Return the [X, Y] coordinate for the center point of the cell that contains the specified text.  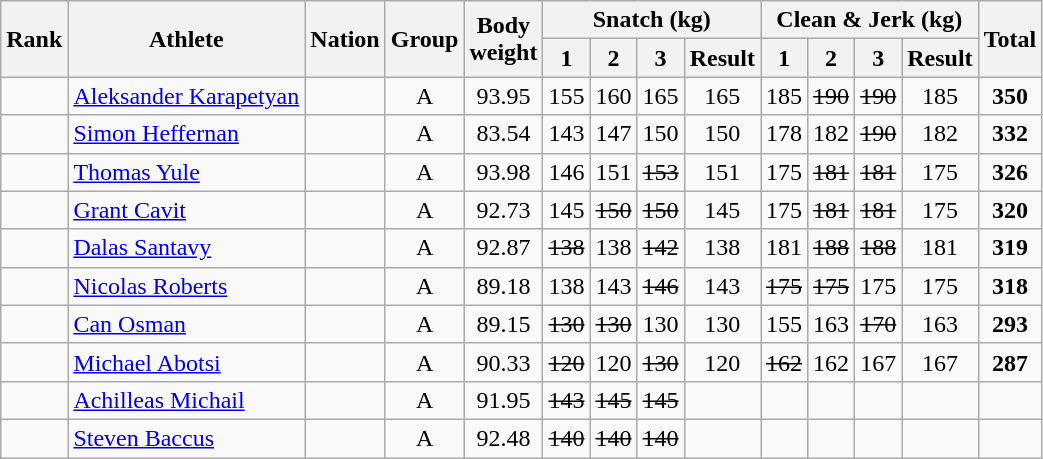
170 [878, 324]
Clean & Jerk (kg) [870, 20]
Dalas Santavy [186, 248]
Rank [34, 39]
Nation [345, 39]
142 [660, 248]
92.87 [504, 248]
90.33 [504, 362]
318 [1010, 286]
Group [424, 39]
83.54 [504, 134]
92.48 [504, 438]
Achilleas Michail [186, 400]
319 [1010, 248]
Steven Baccus [186, 438]
Nicolas Roberts [186, 286]
350 [1010, 96]
91.95 [504, 400]
326 [1010, 172]
153 [660, 172]
Simon Heffernan [186, 134]
147 [614, 134]
Michael Abotsi [186, 362]
93.98 [504, 172]
Bodyweight [504, 39]
160 [614, 96]
Grant Cavit [186, 210]
93.95 [504, 96]
89.18 [504, 286]
Athlete [186, 39]
89.15 [504, 324]
293 [1010, 324]
Aleksander Karapetyan [186, 96]
320 [1010, 210]
Total [1010, 39]
178 [784, 134]
Can Osman [186, 324]
287 [1010, 362]
Snatch (kg) [652, 20]
Thomas Yule [186, 172]
92.73 [504, 210]
332 [1010, 134]
